Identify which cell holds the provided text, then report its (X, Y) central coordinate. 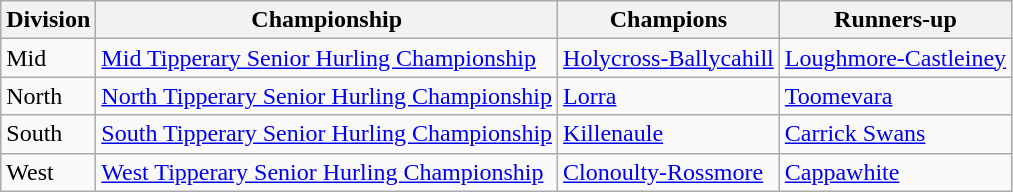
North (48, 96)
Carrick Swans (895, 134)
Clonoulty-Rossmore (669, 172)
Holycross-Ballycahill (669, 58)
Runners-up (895, 20)
Lorra (669, 96)
West Tipperary Senior Hurling Championship (327, 172)
Mid Tipperary Senior Hurling Championship (327, 58)
Loughmore-Castleiney (895, 58)
Cappawhite (895, 172)
Division (48, 20)
Championship (327, 20)
South Tipperary Senior Hurling Championship (327, 134)
West (48, 172)
Mid (48, 58)
North Tipperary Senior Hurling Championship (327, 96)
South (48, 134)
Champions (669, 20)
Killenaule (669, 134)
Toomevara (895, 96)
